Identify which cell holds the provided text, then report its (X, Y) central coordinate. 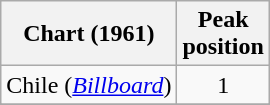
Chart (1961) (89, 34)
Chile (Billboard) (89, 85)
1 (223, 85)
Peakposition (223, 34)
